Detect which cell encompasses the target text, then output its (x, y) center coordinate. 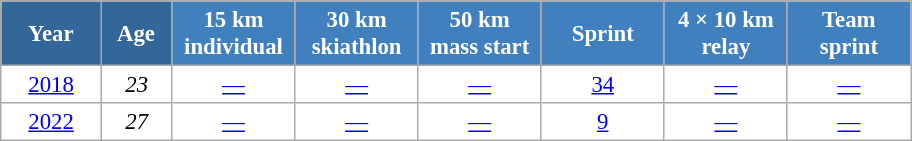
27 (136, 122)
Team sprint (848, 34)
4 × 10 km relay (726, 34)
50 km mass start (480, 34)
9 (602, 122)
Sprint (602, 34)
23 (136, 85)
15 km individual (234, 34)
Year (52, 34)
30 km skiathlon (356, 34)
34 (602, 85)
2022 (52, 122)
Age (136, 34)
2018 (52, 85)
